Detect which cell encompasses the target text, then output its [X, Y] center coordinate. 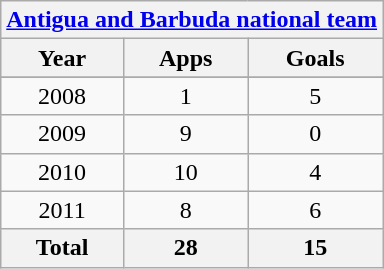
2008 [62, 96]
Year [62, 58]
2010 [62, 172]
15 [316, 248]
28 [185, 248]
1 [185, 96]
9 [185, 134]
5 [316, 96]
2011 [62, 210]
0 [316, 134]
4 [316, 172]
8 [185, 210]
Antigua and Barbuda national team [192, 20]
10 [185, 172]
Apps [185, 58]
2009 [62, 134]
Total [62, 248]
Goals [316, 58]
6 [316, 210]
